Return [x, y] of the center of cell containing provided text 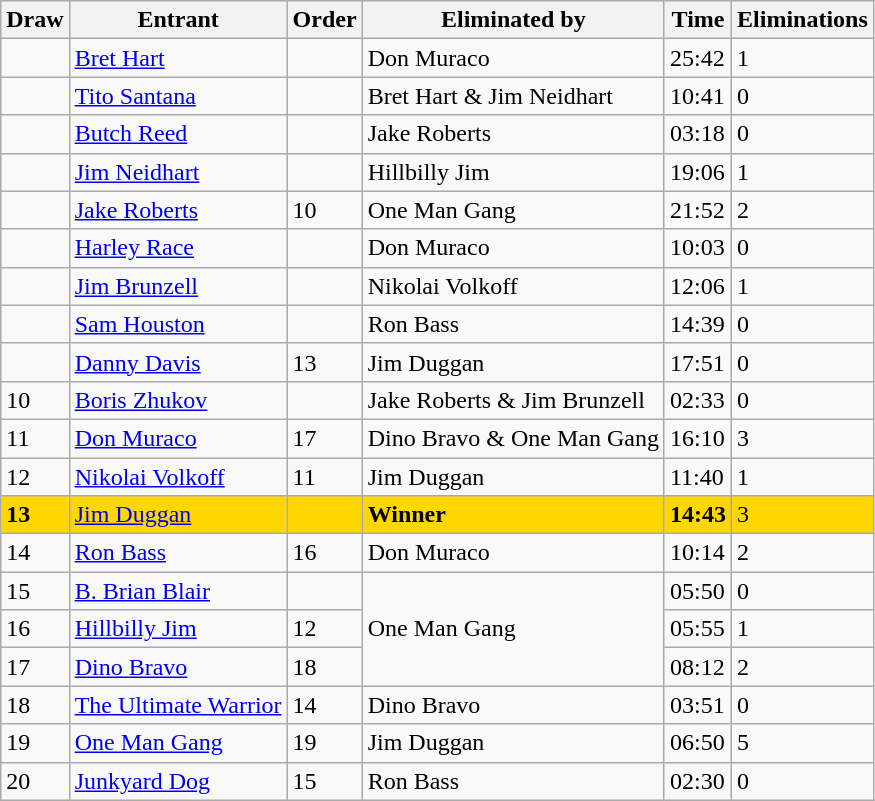
Bret Hart & Jim Neidhart [513, 96]
Eliminated by [513, 20]
Entrant [178, 20]
21:52 [698, 210]
Jim Brunzell [178, 286]
Time [698, 20]
03:18 [698, 134]
Harley Race [178, 248]
03:51 [698, 705]
Sam Houston [178, 324]
05:50 [698, 591]
Eliminations [803, 20]
Jim Neidhart [178, 172]
02:33 [698, 400]
14:43 [698, 515]
08:12 [698, 667]
Bret Hart [178, 58]
Danny Davis [178, 362]
Butch Reed [178, 134]
10:41 [698, 96]
5 [803, 743]
16:10 [698, 438]
17:51 [698, 362]
10:14 [698, 553]
The Ultimate Warrior [178, 705]
Tito Santana [178, 96]
Junkyard Dog [178, 781]
20 [35, 781]
11:40 [698, 477]
Jake Roberts & Jim Brunzell [513, 400]
10:03 [698, 248]
12:06 [698, 286]
14:39 [698, 324]
Dino Bravo & One Man Gang [513, 438]
Boris Zhukov [178, 400]
Winner [513, 515]
19:06 [698, 172]
05:55 [698, 629]
25:42 [698, 58]
06:50 [698, 743]
02:30 [698, 781]
Order [324, 20]
B. Brian Blair [178, 591]
Draw [35, 20]
